Return (x, y) of the center of cell containing provided text 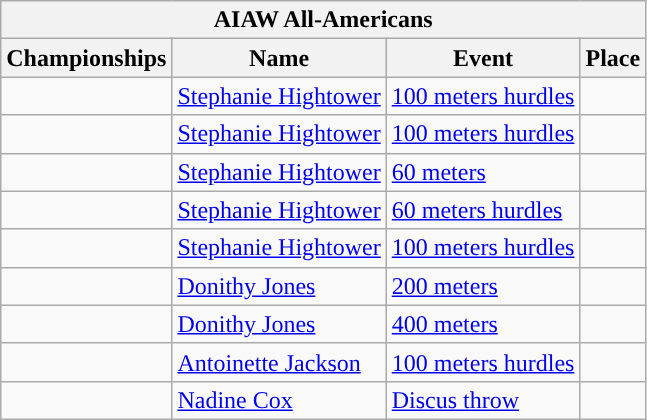
Name (279, 58)
Antoinette Jackson (279, 362)
AIAW All-Americans (324, 20)
Discus throw (483, 400)
Place (613, 58)
Nadine Cox (279, 400)
60 meters hurdles (483, 210)
400 meters (483, 324)
60 meters (483, 172)
Championships (86, 58)
Event (483, 58)
200 meters (483, 286)
